Extract the (x, y) coordinate from the center of the cell holding the provided text.  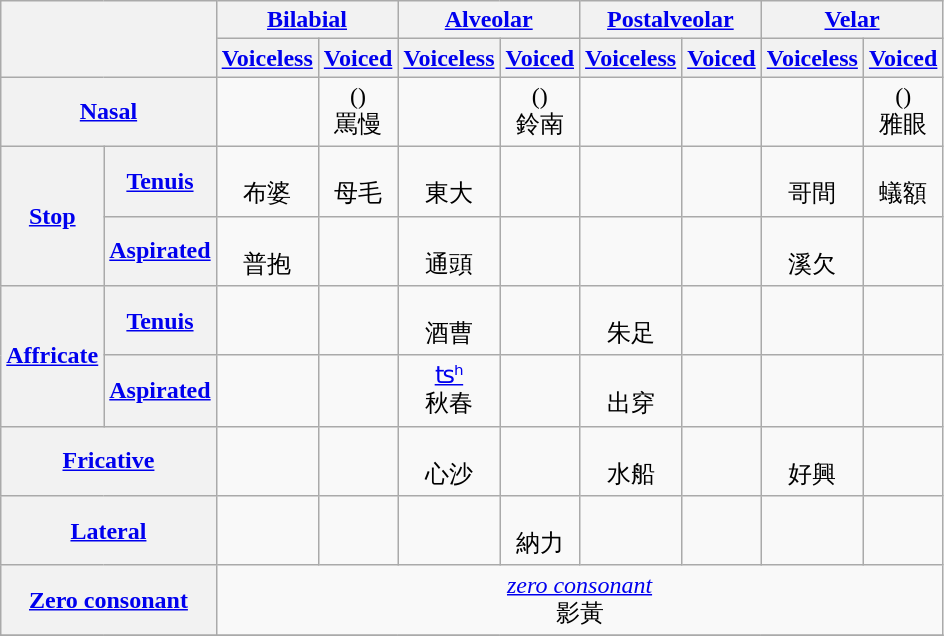
()罵慢 (358, 112)
哥間 (812, 181)
水船 (631, 461)
酒曹 (449, 321)
zero consonant影黃 (580, 600)
Nasal (108, 112)
布婆 (267, 181)
Affricate (52, 356)
Zero consonant (108, 600)
蟻額 (903, 181)
Lateral (108, 531)
Postalveolar (671, 20)
()鈴南 (540, 112)
心沙 (449, 461)
母毛 (358, 181)
Fricative (108, 461)
ʦʰ秋春 (449, 390)
東大 (449, 181)
納力 (540, 531)
好興 (812, 461)
Stop (52, 216)
通頭 (449, 251)
溪欠 (812, 251)
朱足 (631, 321)
()雅眼 (903, 112)
Bilabial (307, 20)
Velar (852, 20)
出穿 (631, 390)
Alveolar (489, 20)
普抱 (267, 251)
